Pinpoint the cell where the given text exists, returning its (x, y) midpoint coordinate. 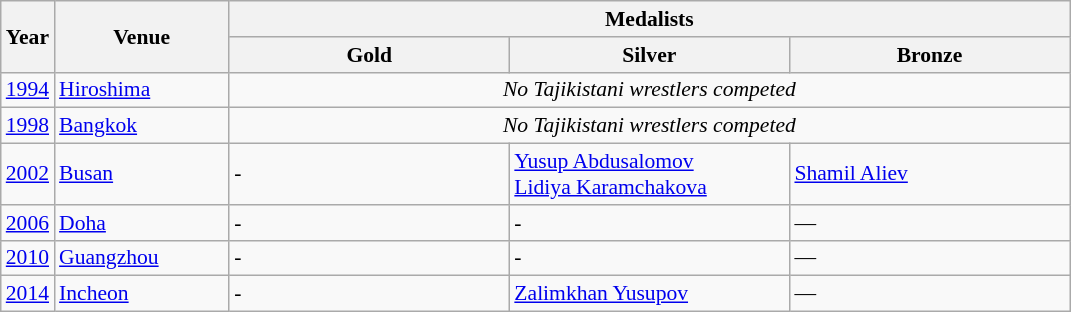
Shamil Aliev (929, 174)
Venue (142, 36)
1998 (28, 126)
Guangzhou (142, 258)
Bangkok (142, 126)
Zalimkhan Yusupov (649, 294)
2006 (28, 223)
Incheon (142, 294)
Hiroshima (142, 90)
Gold (369, 55)
Medalists (649, 19)
2010 (28, 258)
Year (28, 36)
Doha (142, 223)
Silver (649, 55)
Yusup AbdusalomovLidiya Karamchakova (649, 174)
Busan (142, 174)
2014 (28, 294)
2002 (28, 174)
Bronze (929, 55)
1994 (28, 90)
